For the text-containing cell, return its midpoint in [x, y] coordinate format. 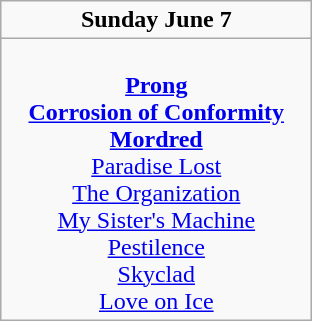
Prong Corrosion of Conformity Mordred Paradise Lost The Organization My Sister's Machine Pestilence Skyclad Love on Ice [156, 180]
Sunday June 7 [156, 20]
